Return the (x, y) coordinate for the center point of the cell that contains the specified text.  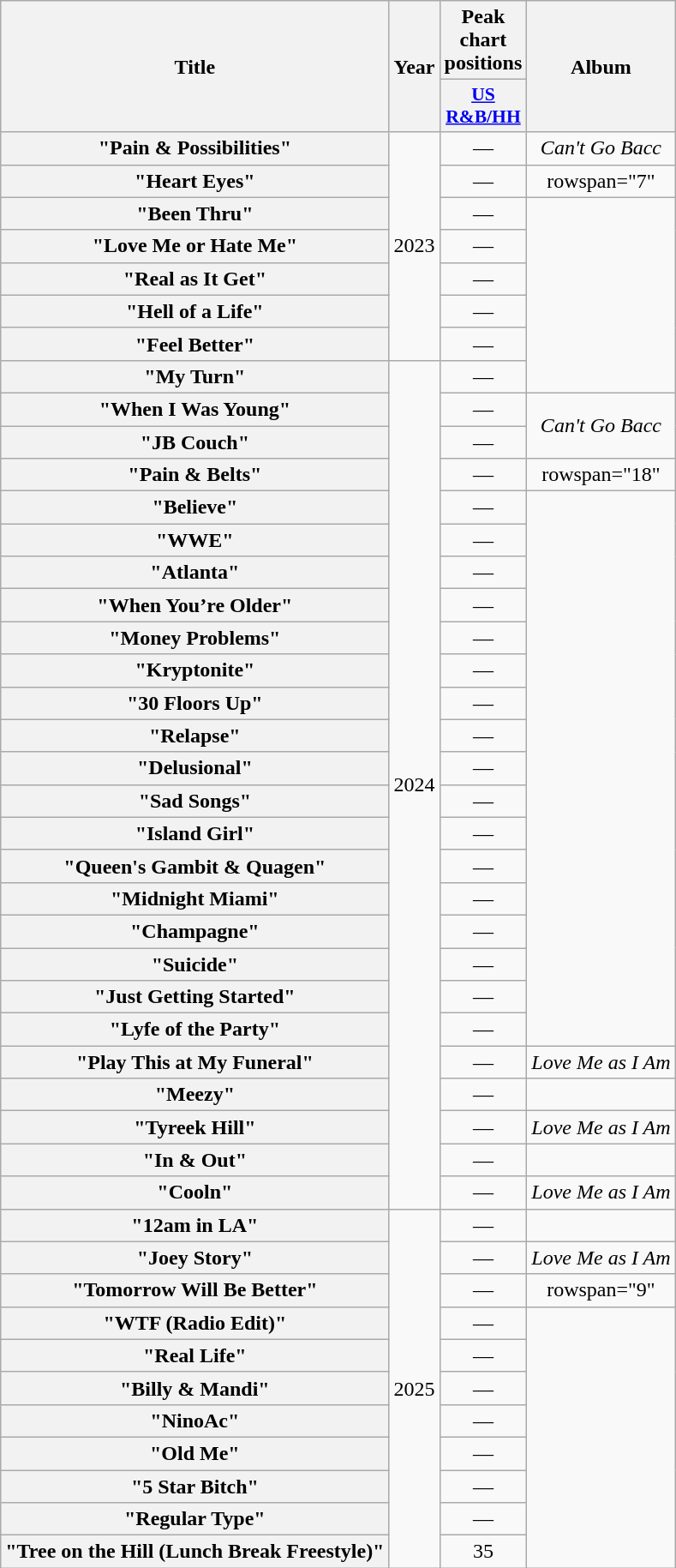
"Tyreek Hill" (195, 1127)
"Tree on the Hill (Lunch Break Freestyle)" (195, 1552)
"Real Life" (195, 1355)
rowspan="9" (601, 1290)
2024 (415, 784)
"Been Thru" (195, 213)
"Just Getting Started" (195, 997)
Album (601, 67)
"Billy & Mandi" (195, 1388)
"My Turn" (195, 376)
"In & Out" (195, 1160)
"Delusional" (195, 768)
"JB Couch" (195, 442)
rowspan="7" (601, 181)
"Cooln" (195, 1193)
2025 (415, 1389)
"WWE" (195, 540)
"Hell of a Life" (195, 311)
"Joey Story" (195, 1258)
rowspan="18" (601, 475)
"Sad Songs" (195, 801)
"Island Girl" (195, 833)
"Tomorrow Will Be Better" (195, 1290)
"NinoAc" (195, 1421)
"WTF (Radio Edit)" (195, 1323)
"Regular Type" (195, 1519)
"12am in LA" (195, 1225)
"Real as It Get" (195, 279)
"Meezy" (195, 1095)
"Believe" (195, 508)
"Heart Eyes" (195, 181)
"Relapse" (195, 736)
Peak chart positions (483, 40)
"Pain & Possibilities" (195, 148)
"Money Problems" (195, 638)
"When You’re Older" (195, 605)
"Old Me" (195, 1453)
"Pain & Belts" (195, 475)
Year (415, 67)
"30 Floors Up" (195, 703)
USR&B/HH (483, 106)
"Midnight Miami" (195, 898)
"Feel Better" (195, 344)
"Atlanta" (195, 573)
Title (195, 67)
"Love Me or Hate Me" (195, 246)
"Suicide" (195, 964)
2023 (415, 246)
"Lyfe of the Party" (195, 1030)
"Kryptonite" (195, 670)
"When I Was Young" (195, 409)
35 (483, 1552)
"Queen's Gambit & Quagen" (195, 866)
"5 Star Bitch" (195, 1486)
"Play This at My Funeral" (195, 1062)
"Champagne" (195, 931)
